For the text-containing cell, return its midpoint in (x, y) coordinate format. 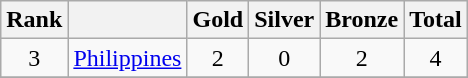
Gold (218, 20)
3 (34, 58)
Total (436, 20)
Silver (284, 20)
0 (284, 58)
4 (436, 58)
Philippines (128, 58)
Rank (34, 20)
Bronze (362, 20)
